Output the (x, y) coordinate of the center of the cell containing the given text.  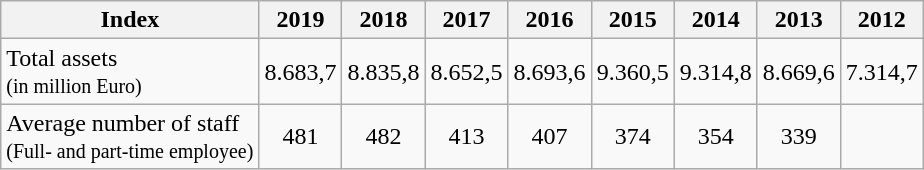
2013 (798, 20)
2017 (466, 20)
413 (466, 136)
374 (632, 136)
339 (798, 136)
2019 (300, 20)
481 (300, 136)
8.835,8 (384, 72)
Index (130, 20)
2016 (550, 20)
9.360,5 (632, 72)
8.652,5 (466, 72)
8.669,6 (798, 72)
Total assets(in million Euro) (130, 72)
2015 (632, 20)
2018 (384, 20)
2012 (882, 20)
2014 (716, 20)
Average number of staff(Full- and part-time employee) (130, 136)
8.683,7 (300, 72)
354 (716, 136)
9.314,8 (716, 72)
482 (384, 136)
8.693,6 (550, 72)
7.314,7 (882, 72)
407 (550, 136)
